Capture the cell that displays the provided text and extract its [x, y] central coordinate. 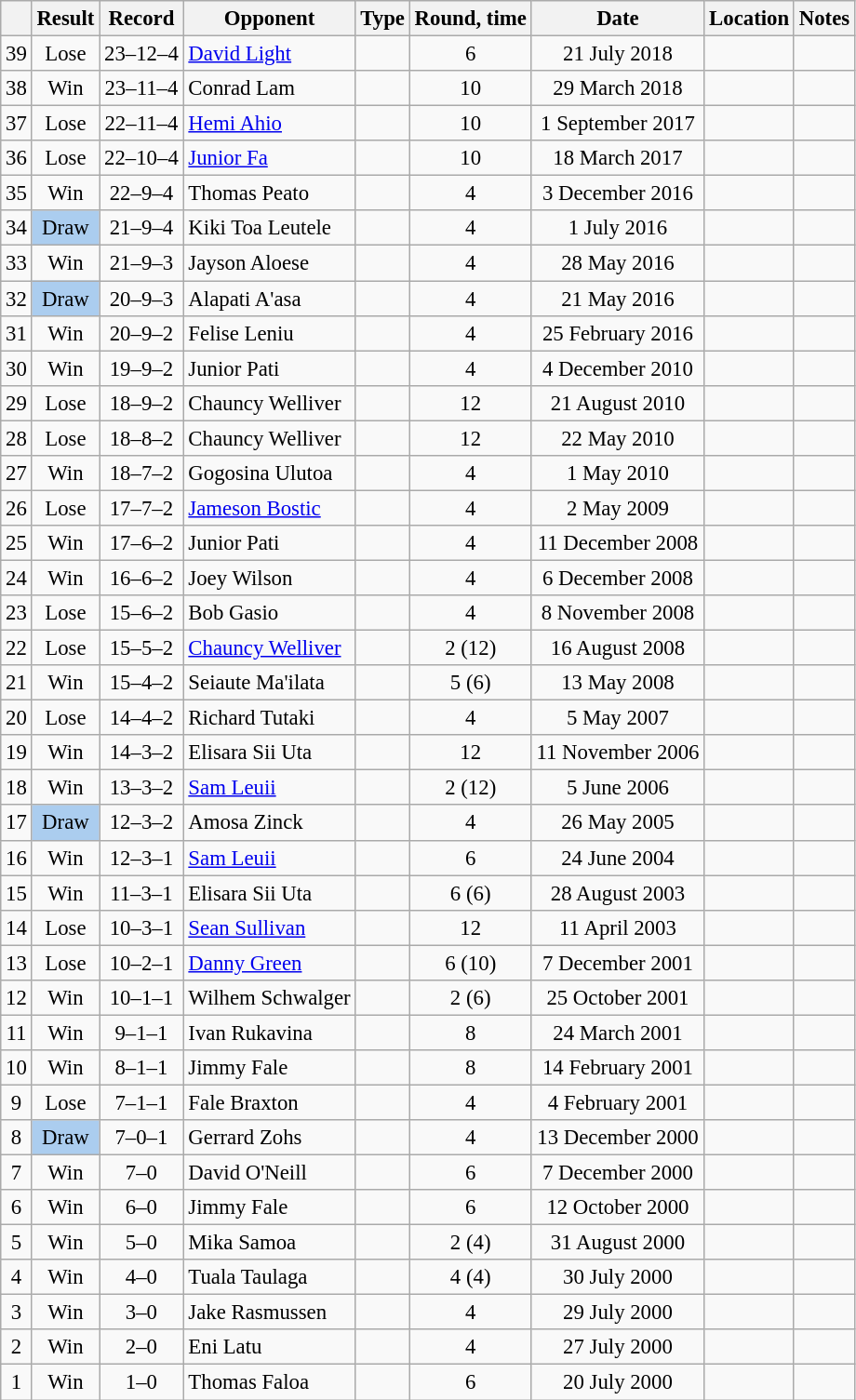
21 May 2016 [618, 299]
23–12–4 [141, 54]
Gogosina Ulutoa [270, 473]
28 August 2003 [618, 893]
Record [141, 19]
4 December 2010 [618, 368]
2 (4) [471, 1243]
20–9–3 [141, 299]
31 August 2000 [618, 1243]
19 [17, 753]
15–6–2 [141, 613]
4–0 [141, 1277]
Jayson Aloese [270, 263]
3 December 2016 [618, 193]
18 March 2017 [618, 158]
35 [17, 193]
1–0 [141, 1382]
38 [17, 88]
Danny Green [270, 963]
28 [17, 438]
18–8–2 [141, 438]
37 [17, 124]
4 February 2001 [618, 1102]
8–1–1 [141, 1068]
12 October 2000 [618, 1207]
18–7–2 [141, 473]
29 July 2000 [618, 1313]
30 [17, 368]
Result [65, 19]
Tuala Taulaga [270, 1277]
19–9–2 [141, 368]
13 [17, 963]
Location [750, 19]
6 (6) [471, 893]
14 [17, 927]
Alapati A'asa [270, 299]
3 [17, 1313]
9–1–1 [141, 1033]
12–3–2 [141, 823]
18–9–2 [141, 403]
Amosa Zinck [270, 823]
David Light [270, 54]
11 November 2006 [618, 753]
22 May 2010 [618, 438]
7–1–1 [141, 1102]
6 (10) [471, 963]
32 [17, 299]
6 December 2008 [618, 578]
33 [17, 263]
5 (6) [471, 683]
21–9–3 [141, 263]
27 July 2000 [618, 1348]
9 [17, 1102]
15–4–2 [141, 683]
21 August 2010 [618, 403]
29 [17, 403]
20 [17, 718]
22–10–4 [141, 158]
16–6–2 [141, 578]
10–2–1 [141, 963]
2 [17, 1348]
11–3–1 [141, 893]
16 [17, 858]
24 June 2004 [618, 858]
Seiaute Ma'ilata [270, 683]
David O'Neill [270, 1173]
15 [17, 893]
20–9–2 [141, 333]
Gerrard Zohs [270, 1138]
Ivan Rukavina [270, 1033]
18 [17, 788]
16 August 2008 [618, 648]
7–0–1 [141, 1138]
5 June 2006 [618, 788]
5 [17, 1243]
Richard Tutaki [270, 718]
23 [17, 613]
10–3–1 [141, 927]
12–3–1 [141, 858]
22–11–4 [141, 124]
26 May 2005 [618, 823]
7 December 2001 [618, 963]
20 July 2000 [618, 1382]
7 December 2000 [618, 1173]
17–7–2 [141, 508]
Hemi Ahio [270, 124]
Thomas Faloa [270, 1382]
Eni Latu [270, 1348]
1 July 2016 [618, 228]
28 May 2016 [618, 263]
1 [17, 1382]
24 March 2001 [618, 1033]
Jameson Bostic [270, 508]
15–5–2 [141, 648]
4 (4) [471, 1277]
13 May 2008 [618, 683]
25 February 2016 [618, 333]
Notes [824, 19]
Joey Wilson [270, 578]
22 [17, 648]
Kiki Toa Leutele [270, 228]
21 [17, 683]
3–0 [141, 1313]
10–1–1 [141, 998]
13 December 2000 [618, 1138]
17–6–2 [141, 543]
34 [17, 228]
21 July 2018 [618, 54]
Mika Samoa [270, 1243]
25 [17, 543]
22–9–4 [141, 193]
Date [618, 19]
27 [17, 473]
1 May 2010 [618, 473]
31 [17, 333]
7–0 [141, 1173]
23–11–4 [141, 88]
13–3–2 [141, 788]
Wilhem Schwalger [270, 998]
Opponent [270, 19]
2 (6) [471, 998]
14–3–2 [141, 753]
11 December 2008 [618, 543]
Fale Braxton [270, 1102]
Felise Leniu [270, 333]
5–0 [141, 1243]
1 September 2017 [618, 124]
36 [17, 158]
11 April 2003 [618, 927]
Round, time [471, 19]
Junior Fa [270, 158]
Jake Rasmussen [270, 1313]
Sean Sullivan [270, 927]
6–0 [141, 1207]
14 February 2001 [618, 1068]
Type [382, 19]
24 [17, 578]
Conrad Lam [270, 88]
21–9–4 [141, 228]
8 November 2008 [618, 613]
2–0 [141, 1348]
11 [17, 1033]
39 [17, 54]
30 July 2000 [618, 1277]
2 May 2009 [618, 508]
Bob Gasio [270, 613]
5 May 2007 [618, 718]
14–4–2 [141, 718]
Thomas Peato [270, 193]
29 March 2018 [618, 88]
26 [17, 508]
17 [17, 823]
7 [17, 1173]
25 October 2001 [618, 998]
